Extract the (x, y) coordinate from the center of the cell holding the provided text.  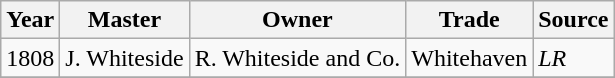
Source (574, 20)
LR (574, 58)
Master (124, 20)
Whitehaven (470, 58)
R. Whiteside and Co. (298, 58)
Owner (298, 20)
1808 (30, 58)
Trade (470, 20)
J. Whiteside (124, 58)
Year (30, 20)
